Search for the cell housing the specified text and yield its (X, Y) center coordinate. 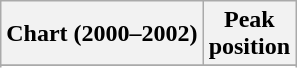
Peakposition (249, 34)
Chart (2000–2002) (102, 34)
